Output the [x, y] coordinate of the center of the cell containing the given text.  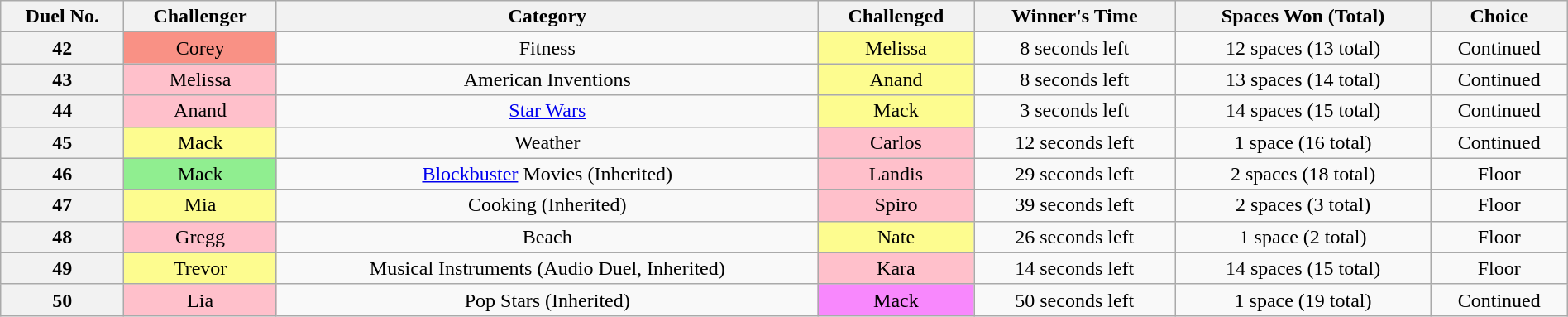
American Inventions [547, 79]
42 [63, 48]
1 space (2 total) [1303, 237]
1 space (19 total) [1303, 300]
47 [63, 205]
Trevor [200, 268]
13 spaces (14 total) [1303, 79]
Fitness [547, 48]
50 [63, 300]
44 [63, 111]
Lia [200, 300]
Musical Instruments (Audio Duel, Inherited) [547, 268]
50 seconds left [1075, 300]
Gregg [200, 237]
Cooking (Inherited) [547, 205]
46 [63, 174]
39 seconds left [1075, 205]
Mia [200, 205]
Challenged [896, 17]
Nate [896, 237]
26 seconds left [1075, 237]
Corey [200, 48]
2 spaces (3 total) [1303, 205]
3 seconds left [1075, 111]
1 space (16 total) [1303, 142]
45 [63, 142]
Duel No. [63, 17]
Pop Stars (Inherited) [547, 300]
12 spaces (13 total) [1303, 48]
Winner's Time [1075, 17]
Blockbuster Movies (Inherited) [547, 174]
Weather [547, 142]
2 spaces (18 total) [1303, 174]
Spiro [896, 205]
Beach [547, 237]
Landis [896, 174]
43 [63, 79]
49 [63, 268]
48 [63, 237]
12 seconds left [1075, 142]
Category [547, 17]
Spaces Won (Total) [1303, 17]
14 seconds left [1075, 268]
29 seconds left [1075, 174]
Star Wars [547, 111]
Kara [896, 268]
Carlos [896, 142]
Choice [1499, 17]
Challenger [200, 17]
